Search for the cell housing the specified text and yield its (X, Y) center coordinate. 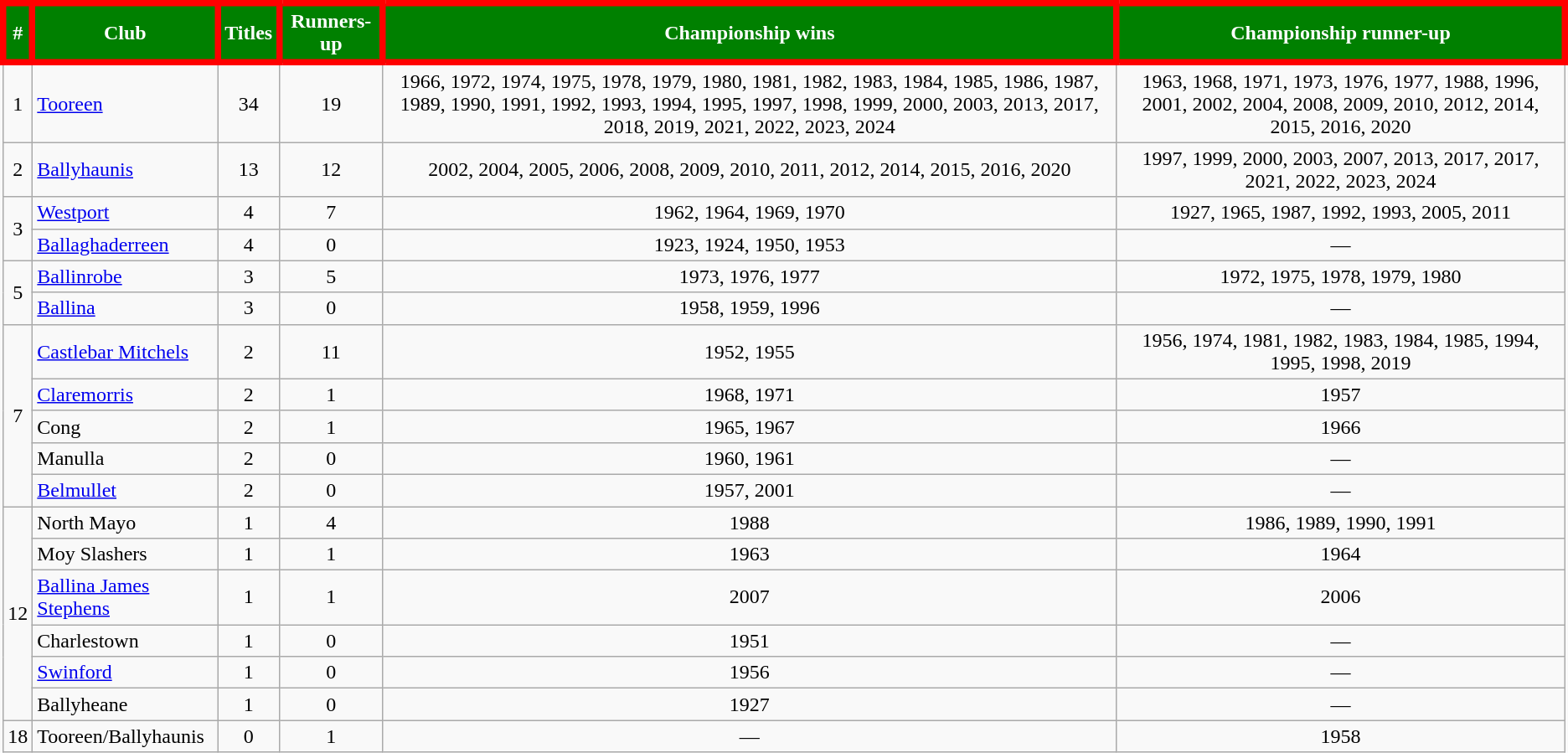
Moy Slashers (126, 554)
1988 (750, 522)
Belmullet (126, 490)
Swinford (126, 673)
1960, 1961 (750, 458)
1923, 1924, 1950, 1953 (750, 245)
Ballinrobe (126, 276)
1956, 1974, 1981, 1982, 1983, 1984, 1985, 1994, 1995, 1998, 2019 (1340, 352)
Ballina James Stephens (126, 598)
13 (249, 169)
Championship runner-up (1340, 34)
1951 (750, 641)
1972, 1975, 1978, 1979, 1980 (1340, 276)
1958, 1959, 1996 (750, 308)
1962, 1964, 1969, 1970 (750, 213)
North Mayo (126, 522)
11 (332, 352)
19 (332, 102)
1956 (750, 673)
34 (249, 102)
Ballaghaderreen (126, 245)
2007 (750, 598)
2002, 2004, 2005, 2006, 2008, 2009, 2010, 2011, 2012, 2014, 2015, 2016, 2020 (750, 169)
# (18, 34)
Ballyhaunis (126, 169)
Runners-up (332, 34)
Tooreen (126, 102)
1997, 1999, 2000, 2003, 2007, 2013, 2017, 2017, 2021, 2022, 2023, 2024 (1340, 169)
Tooreen/Ballyhaunis (126, 736)
Titles (249, 34)
1927 (750, 704)
1986, 1989, 1990, 1991 (1340, 522)
1965, 1967 (750, 426)
1968, 1971 (750, 395)
Castlebar Mitchels (126, 352)
1927, 1965, 1987, 1992, 1993, 2005, 2011 (1340, 213)
Westport (126, 213)
18 (18, 736)
Manulla (126, 458)
1964 (1340, 554)
Claremorris (126, 395)
2006 (1340, 598)
1963, 1968, 1971, 1973, 1976, 1977, 1988, 1996, 2001, 2002, 2004, 2008, 2009, 2010, 2012, 2014, 2015, 2016, 2020 (1340, 102)
1963 (750, 554)
Club (126, 34)
1966 (1340, 426)
1957 (1340, 395)
Charlestown (126, 641)
Ballina (126, 308)
Cong (126, 426)
1952, 1955 (750, 352)
Championship wins (750, 34)
1958 (1340, 736)
Ballyheane (126, 704)
1973, 1976, 1977 (750, 276)
1957, 2001 (750, 490)
